Return the (X, Y) coordinate for the center point of the cell that contains the specified text.  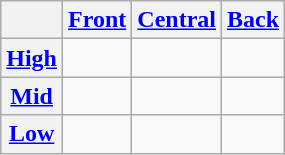
Back (254, 20)
Low (32, 134)
Front (98, 20)
Central (177, 20)
Mid (32, 96)
High (32, 58)
